From the cell containing the given text, extract its center point as (X, Y) coordinate. 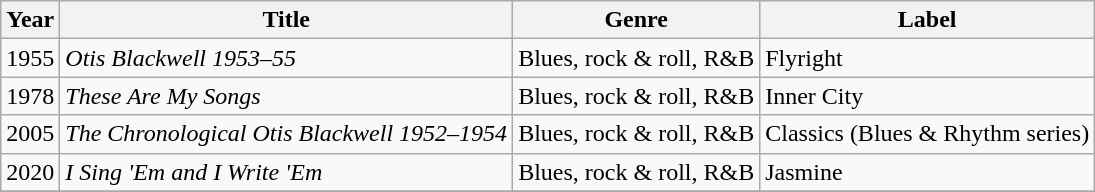
2020 (30, 172)
Flyright (928, 58)
Inner City (928, 96)
I Sing 'Em and I Write 'Em (286, 172)
Classics (Blues & Rhythm series) (928, 134)
1978 (30, 96)
2005 (30, 134)
These Are My Songs (286, 96)
Genre (636, 20)
Jasmine (928, 172)
Title (286, 20)
Otis Blackwell 1953–55 (286, 58)
Year (30, 20)
1955 (30, 58)
The Chronological Otis Blackwell 1952–1954 (286, 134)
Label (928, 20)
